Search for the cell housing the specified text and yield its [x, y] center coordinate. 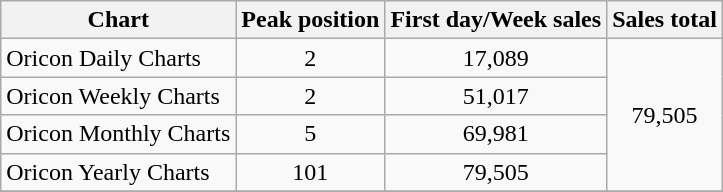
51,017 [496, 96]
First day/Week sales [496, 20]
101 [310, 172]
Sales total [665, 20]
Oricon Monthly Charts [118, 134]
5 [310, 134]
17,089 [496, 58]
Peak position [310, 20]
69,981 [496, 134]
Oricon Daily Charts [118, 58]
Chart [118, 20]
Oricon Weekly Charts [118, 96]
Oricon Yearly Charts [118, 172]
